Pinpoint the cell where the given text exists, returning its (x, y) midpoint coordinate. 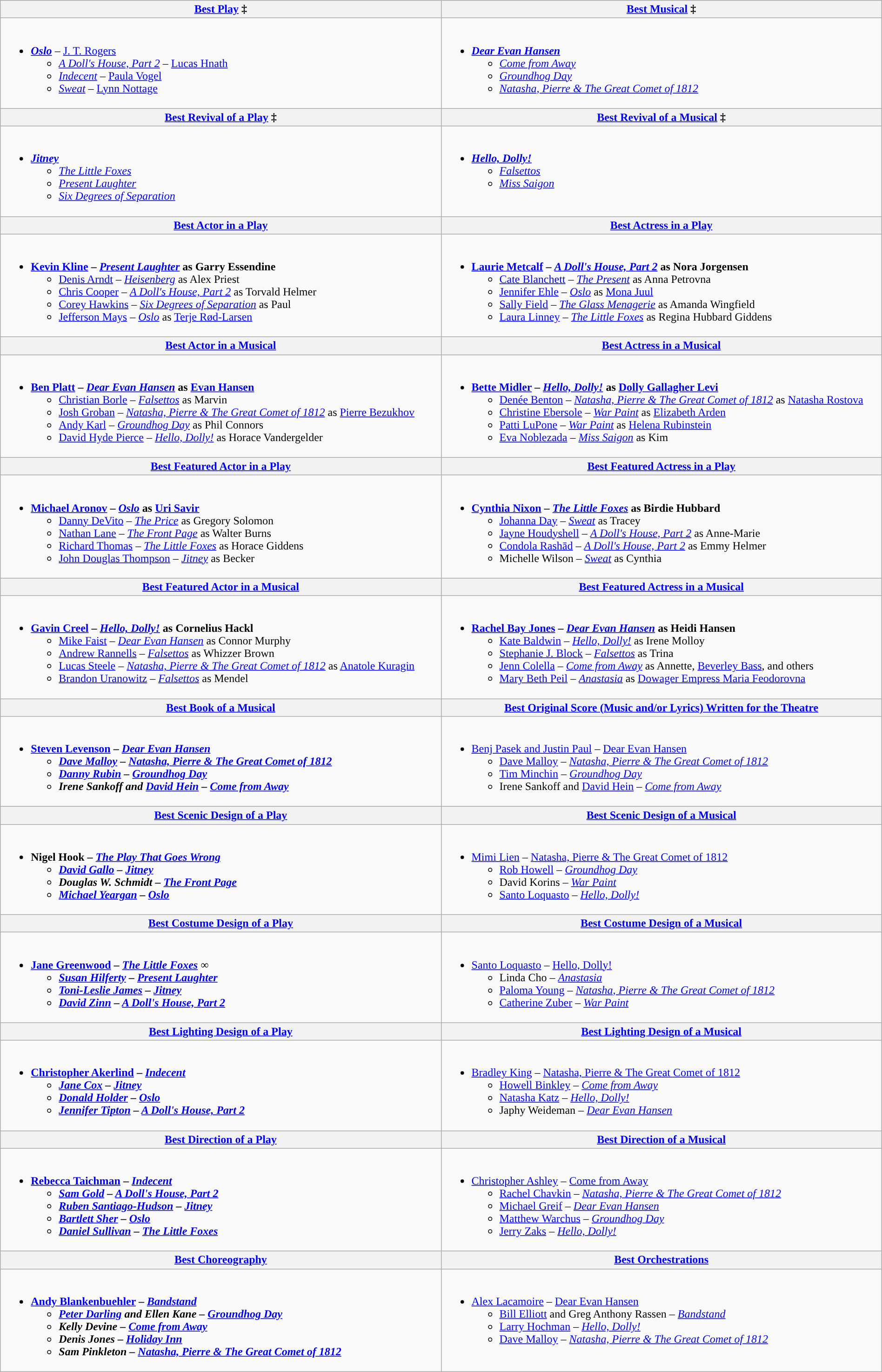
Santo Loquasto – Hello, Dolly!Linda Cho – AnastasiaPaloma Young – Natasha, Pierre & The Great Comet of 1812Catherine Zuber – War Paint (661, 977)
Best Costume Design of a Play (220, 924)
Rebecca Taichman – IndecentSam Gold – A Doll's House, Part 2Ruben Santiago-Hudson – JitneyBartlett Sher – OsloDaniel Sullivan – The Little Foxes (220, 1199)
Best Choreography (220, 1260)
Best Featured Actor in a Musical (220, 587)
Hello, Dolly!FalsettosMiss Saigon (661, 171)
Best Direction of a Musical (661, 1139)
JitneyThe Little FoxesPresent LaughterSix Degrees of Separation (220, 171)
Best Actress in a Musical (661, 346)
Best Scenic Design of a Musical (661, 816)
Best Revival of a Play ‡ (220, 117)
Best Play ‡ (220, 9)
Mimi Lien – Natasha, Pierre & The Great Comet of 1812Rob Howell – Groundhog DayDavid Korins – War PaintSanto Loquasto – Hello, Dolly! (661, 870)
Dear Evan HansenCome from AwayGroundhog DayNatasha, Pierre & The Great Comet of 1812 (661, 63)
Best Book of a Musical (220, 708)
Best Actor in a Play (220, 225)
Best Orchestrations (661, 1260)
Best Lighting Design of a Musical (661, 1031)
Best Featured Actress in a Play (661, 466)
Bradley King – Natasha, Pierre & The Great Comet of 1812Howell Binkley – Come from AwayNatasha Katz – Hello, Dolly!Japhy Weideman – Dear Evan Hansen (661, 1085)
Best Original Score (Music and/or Lyrics) Written for the Theatre (661, 708)
Best Revival of a Musical ‡ (661, 117)
Best Costume Design of a Musical (661, 924)
Best Actress in a Play (661, 225)
Christopher Akerlind – IndecentJane Cox – JitneyDonald Holder – OsloJennifer Tipton – A Doll's House, Part 2 (220, 1085)
Best Featured Actress in a Musical (661, 587)
Oslo – J. T. RogersA Doll's House, Part 2 – Lucas HnathIndecent – Paula VogelSweat – Lynn Nottage (220, 63)
Nigel Hook – The Play That Goes WrongDavid Gallo – JitneyDouglas W. Schmidt – The Front PageMichael Yeargan – Oslo (220, 870)
Best Featured Actor in a Play (220, 466)
Best Lighting Design of a Play (220, 1031)
Best Actor in a Musical (220, 346)
Best Musical ‡ (661, 9)
Best Scenic Design of a Play (220, 816)
Jane Greenwood – The Little Foxes ∞Susan Hilferty – Present LaughterToni-Leslie James – JitneyDavid Zinn – A Doll's House, Part 2 (220, 977)
Best Direction of a Play (220, 1139)
